Extract the (x, y) coordinate from the center of the cell holding the provided text.  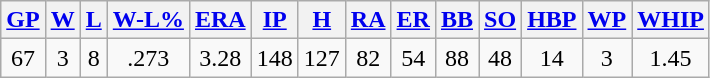
54 (413, 58)
W-L% (148, 20)
IP (274, 20)
HBP (552, 20)
BB (456, 20)
RA (368, 20)
ERA (220, 20)
WP (607, 20)
L (94, 20)
48 (500, 58)
82 (368, 58)
ER (413, 20)
148 (274, 58)
67 (23, 58)
127 (322, 58)
W (62, 20)
14 (552, 58)
WHIP (671, 20)
1.45 (671, 58)
SO (500, 20)
8 (94, 58)
88 (456, 58)
H (322, 20)
3.28 (220, 58)
.273 (148, 58)
GP (23, 20)
